Capture the cell that displays the provided text and extract its (x, y) central coordinate. 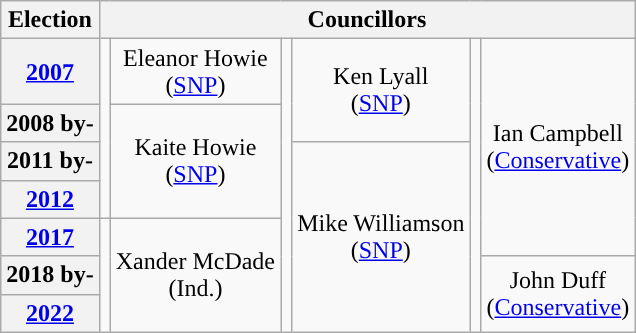
Councillors (367, 20)
Eleanor Howie(SNP) (195, 72)
Ian Campbell(Conservative) (558, 148)
Election (50, 20)
John Duff(Conservative) (558, 294)
Xander McDade(Ind.) (195, 275)
2022 (50, 313)
Kaite Howie(SNP) (195, 161)
2011 by- (50, 161)
2018 by- (50, 275)
2007 (50, 72)
Ken Lyall(SNP) (381, 90)
2017 (50, 237)
Mike Williamson(SNP) (381, 237)
2012 (50, 199)
2008 by- (50, 123)
